From the cell containing the given text, extract its center point as [x, y] coordinate. 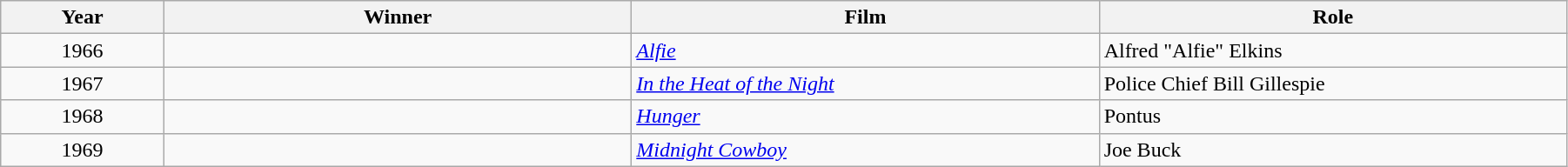
Police Chief Bill Gillespie [1333, 83]
Alfie [865, 50]
1967 [83, 83]
Pontus [1333, 117]
Film [865, 17]
Year [83, 17]
Midnight Cowboy [865, 150]
In the Heat of the Night [865, 83]
1966 [83, 50]
1968 [83, 117]
Winner [397, 17]
1969 [83, 150]
Role [1333, 17]
Hunger [865, 117]
Joe Buck [1333, 150]
Alfred "Alfie" Elkins [1333, 50]
